Capture the cell that displays the provided text and extract its (X, Y) central coordinate. 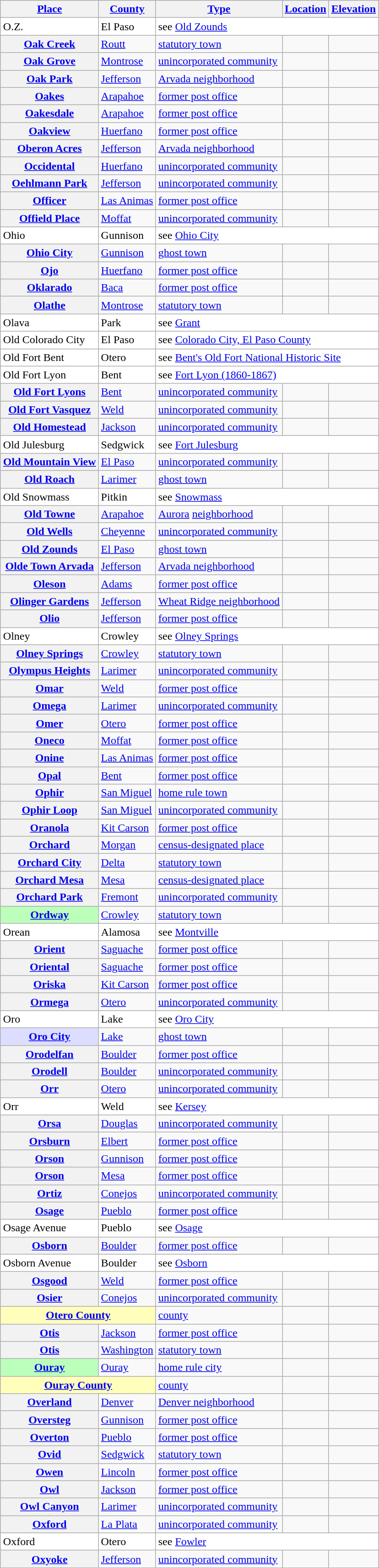
Elevation (353, 9)
Type (219, 9)
Omar (49, 688)
Lincoln (127, 1472)
Orchard (49, 845)
see Osborn (267, 1263)
Oxyoke (49, 1559)
Orodelfan (49, 1054)
Wheat Ridge neighborhood (219, 601)
Oriental (49, 967)
see Bent's Old Fort National Historic Site (267, 357)
Washington (127, 1350)
Omega (49, 706)
Cheyenne (127, 532)
Ouray County (78, 1385)
Oriska (49, 984)
Onine (49, 758)
Old Fort Lyon (49, 375)
Ophir (49, 793)
Oberon Acres (49, 148)
Omer (49, 723)
Oakes (49, 96)
Oklarado (49, 288)
Orodell (49, 1072)
Ophir Loop (49, 810)
Oro City (49, 1036)
Orsburn (49, 1141)
Old Fort Lyons (49, 392)
Overton (49, 1437)
Oakesdale (49, 113)
Ojo (49, 270)
Old Fort Bent (49, 357)
Oneco (49, 740)
Pitkin (127, 496)
see Oro City (267, 1019)
Owl Canyon (49, 1507)
Orchard City (49, 862)
Owen (49, 1472)
see Colorado City, El Paso County (267, 340)
Place (49, 9)
Old Mountain View (49, 462)
Ohio City (49, 253)
Aurora neighborhood (219, 514)
Ortiz (49, 1193)
Orsa (49, 1124)
Denver neighborhood (219, 1402)
Oleson (49, 584)
Olympus Heights (49, 671)
Alamosa (127, 932)
Osborn Avenue (49, 1263)
home rule city (219, 1368)
Old Julesburg (49, 444)
Old Snowmass (49, 496)
see Grant (267, 323)
O.Z. (49, 27)
Opal (49, 776)
Delta (127, 862)
Olathe (49, 305)
Offield Place (49, 218)
see Kersey (267, 1106)
see Fort Julesburg (267, 444)
Osage Avenue (49, 1228)
Oakview (49, 131)
see Fowler (267, 1541)
Olio (49, 619)
Douglas (127, 1124)
Occidental (49, 166)
Denver (127, 1402)
Overland (49, 1402)
see Olney Springs (267, 636)
Ordway (49, 915)
see Ohio City (267, 236)
Adams (127, 584)
Olney (49, 636)
see Osage (267, 1228)
Old Homestead (49, 427)
Osborn (49, 1245)
home rule town (219, 793)
see Montville (267, 932)
Olney Springs (49, 653)
Osier (49, 1298)
Orean (49, 932)
Oversteg (49, 1420)
Oak Grove (49, 61)
Osage (49, 1211)
Old Towne (49, 514)
Ohio (49, 236)
Fremont (127, 897)
Otero County (78, 1315)
La Plata (127, 1524)
Old Zounds (49, 549)
Orchard Mesa (49, 880)
Ovid (49, 1455)
Osgood (49, 1280)
Ormega (49, 1002)
Elbert (127, 1141)
Location (306, 9)
County (127, 9)
Officer (49, 200)
Olinger Gardens (49, 601)
see Old Zounds (267, 27)
Park (127, 323)
Orient (49, 949)
Oro (49, 1019)
Olava (49, 323)
Olde Town Arvada (49, 566)
see Snowmass (267, 496)
Oak Park (49, 79)
Routt (127, 44)
Morgan (127, 845)
see Fort Lyon (1860-1867) (267, 375)
Old Colorado City (49, 340)
Old Fort Vasquez (49, 410)
Old Roach (49, 479)
Owl (49, 1489)
Baca (127, 288)
Oak Creek (49, 44)
Oranola (49, 828)
Oehlmann Park (49, 183)
Old Wells (49, 532)
Orchard Park (49, 897)
